Locate the cell with the specified text and output its [x, y] center coordinate. 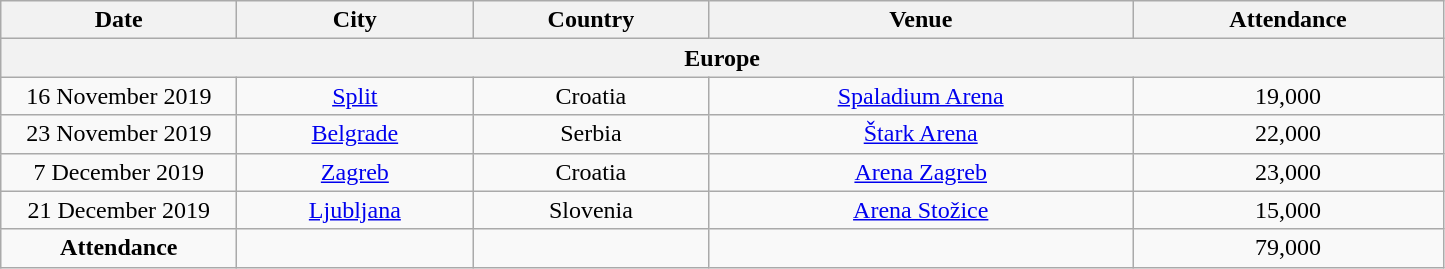
Arena Stožice [921, 210]
Country [591, 20]
Belgrade [355, 134]
Europe [722, 58]
Slovenia [591, 210]
Štark Arena [921, 134]
7 December 2019 [119, 172]
Zagreb [355, 172]
City [355, 20]
Date [119, 20]
15,000 [1288, 210]
Spaladium Arena [921, 96]
21 December 2019 [119, 210]
22,000 [1288, 134]
Venue [921, 20]
23 November 2019 [119, 134]
79,000 [1288, 248]
19,000 [1288, 96]
Arena Zagreb [921, 172]
23,000 [1288, 172]
Ljubljana [355, 210]
16 November 2019 [119, 96]
Serbia [591, 134]
Split [355, 96]
